Detect which cell encompasses the target text, then output its [X, Y] center coordinate. 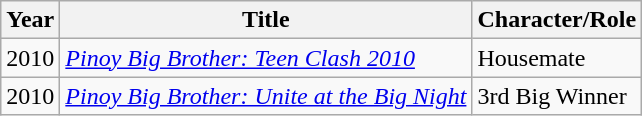
Character/Role [557, 20]
Year [30, 20]
Housemate [557, 58]
Pinoy Big Brother: Unite at the Big Night [266, 96]
3rd Big Winner [557, 96]
Title [266, 20]
Pinoy Big Brother: Teen Clash 2010 [266, 58]
